Extract the (X, Y) coordinate from the center of the cell holding the provided text.  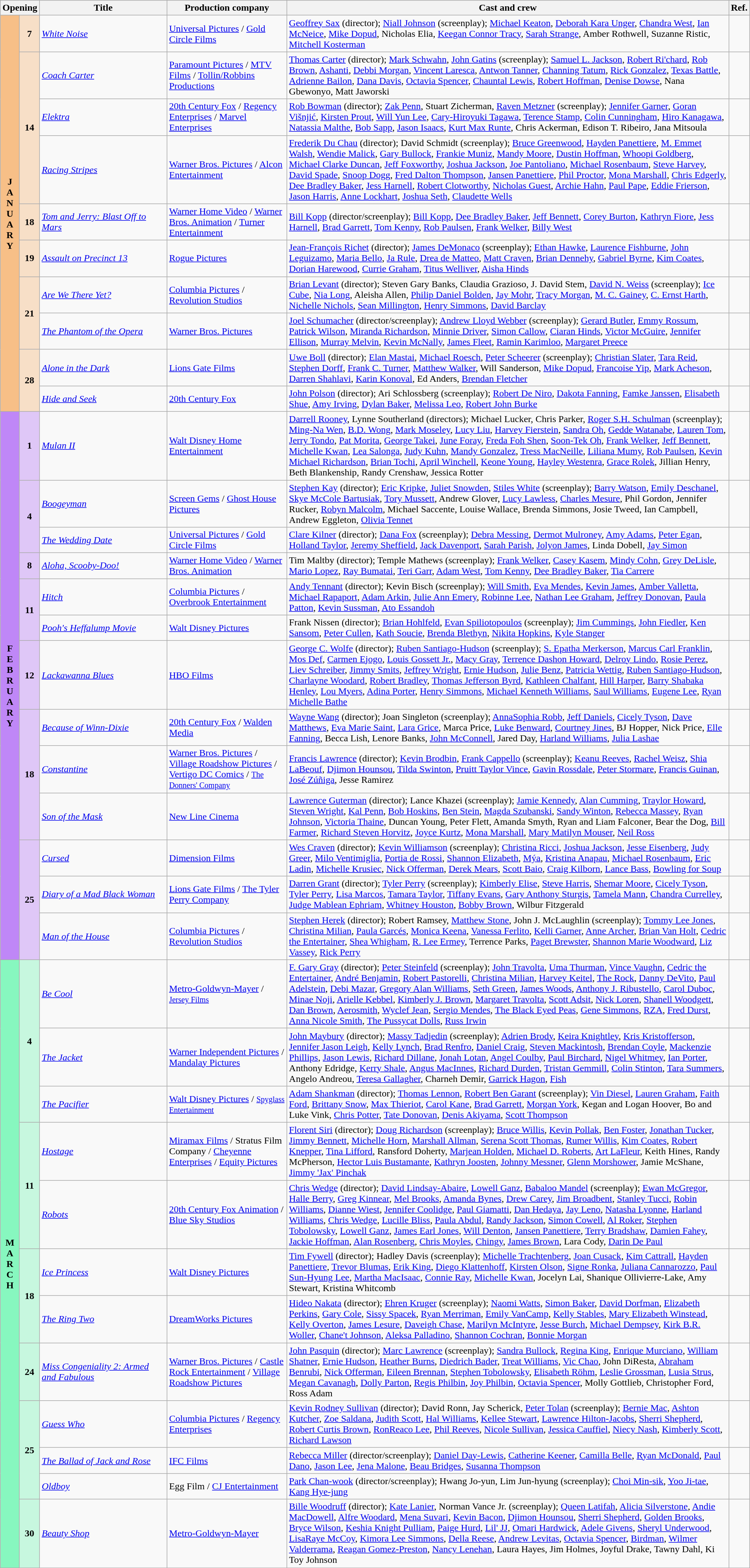
Elektra (103, 117)
20th Century Fox Animation / Blue Sky Studios (227, 1214)
Racing Stripes (103, 169)
20th Century Fox / Walden Media (227, 727)
20th Century Fox / Regency Enterprises / Marvel Enterprises (227, 117)
Hostage (103, 1151)
Warner Home Video / Warner Bros. Animation (227, 566)
Warner Home Video / Warner Bros. Animation / Turner Entertainment (227, 222)
Because of Winn-Dixie (103, 727)
HBO Films (227, 675)
DreamWorks Pictures (227, 1320)
Screen Gems / Ghost House Pictures (227, 504)
Walt Disney Home Entertainment (227, 445)
Lions Gate Films (227, 367)
Miramax Films / Stratus Film Company / Cheyenne Enterprises / Equity Pictures (227, 1151)
The Ring Two (103, 1320)
Egg Film / CJ Entertainment (227, 1487)
Pooh's Heffalump Movie (103, 628)
The Jacket (103, 1057)
JANUARY (10, 214)
14 (29, 128)
Guess Who (103, 1424)
Warner Bros. Pictures (227, 331)
Constantine (103, 769)
Production company (227, 8)
Warner Bros. Pictures / Castle Rock Entertainment / Village Roadshow Pictures (227, 1372)
The Pacifier (103, 1104)
Warner Bros. Pictures / Alcon Entertainment (227, 169)
Robots (103, 1214)
Warner Independent Pictures / Mandalay Pictures (227, 1057)
Be Cool (103, 994)
Opening (20, 8)
Diary of a Mad Black Woman (103, 894)
Cursed (103, 858)
FEBRUARY (10, 686)
7 (29, 34)
Lackawanna Blues (103, 675)
19 (29, 258)
Hitch (103, 597)
Hide and Seek (103, 399)
IFC Films (227, 1460)
Columbia Pictures / Regency Enterprises (227, 1424)
28 (29, 381)
Man of the House (103, 936)
The Ballad of Jack and Rose (103, 1460)
12 (29, 675)
Title (103, 8)
Ice Princess (103, 1272)
Lions Gate Films / The Tyler Perry Company (227, 894)
New Line Cinema (227, 816)
The Phantom of the Opera (103, 331)
Mulan II (103, 445)
Park Chan-wook (director/screenplay); Hwang Jo-yun, Lim Jun-hyung (screenplay); Choi Min-sik, Yoo Ji-tae, Kang Hye-jung (508, 1487)
Alone in the Dark (103, 367)
Beauty Shop (103, 1533)
Assault on Precinct 13 (103, 258)
30 (29, 1533)
Are We There Yet? (103, 295)
MARCH (10, 1263)
Walt Disney Pictures / Spyglass Entertainment (227, 1104)
White Noise (103, 34)
Dimension Films (227, 858)
24 (29, 1372)
Tom and Jerry: Blast Off to Mars (103, 222)
Coach Carter (103, 75)
Boogeyman (103, 504)
Cast and crew (508, 8)
8 (29, 566)
1 (29, 445)
20th Century Fox (227, 399)
Miss Congeniality 2: Armed and Fabulous (103, 1372)
The Wedding Date (103, 540)
Oldboy (103, 1487)
Warner Bros. Pictures / Village Roadshow Pictures / Vertigo DC Comics / The Donners' Company (227, 769)
Ref. (739, 8)
21 (29, 313)
Son of the Mask (103, 816)
Paramount Pictures / MTV Films / Tollin/Robbins Productions (227, 75)
Columbia Pictures / Overbrook Entertainment (227, 597)
Metro-Goldwyn-Mayer / Jersey Films (227, 994)
Rogue Pictures (227, 258)
Metro-Goldwyn-Mayer (227, 1533)
Aloha, Scooby-Doo! (103, 566)
